Detect which cell encompasses the target text, then output its (x, y) center coordinate. 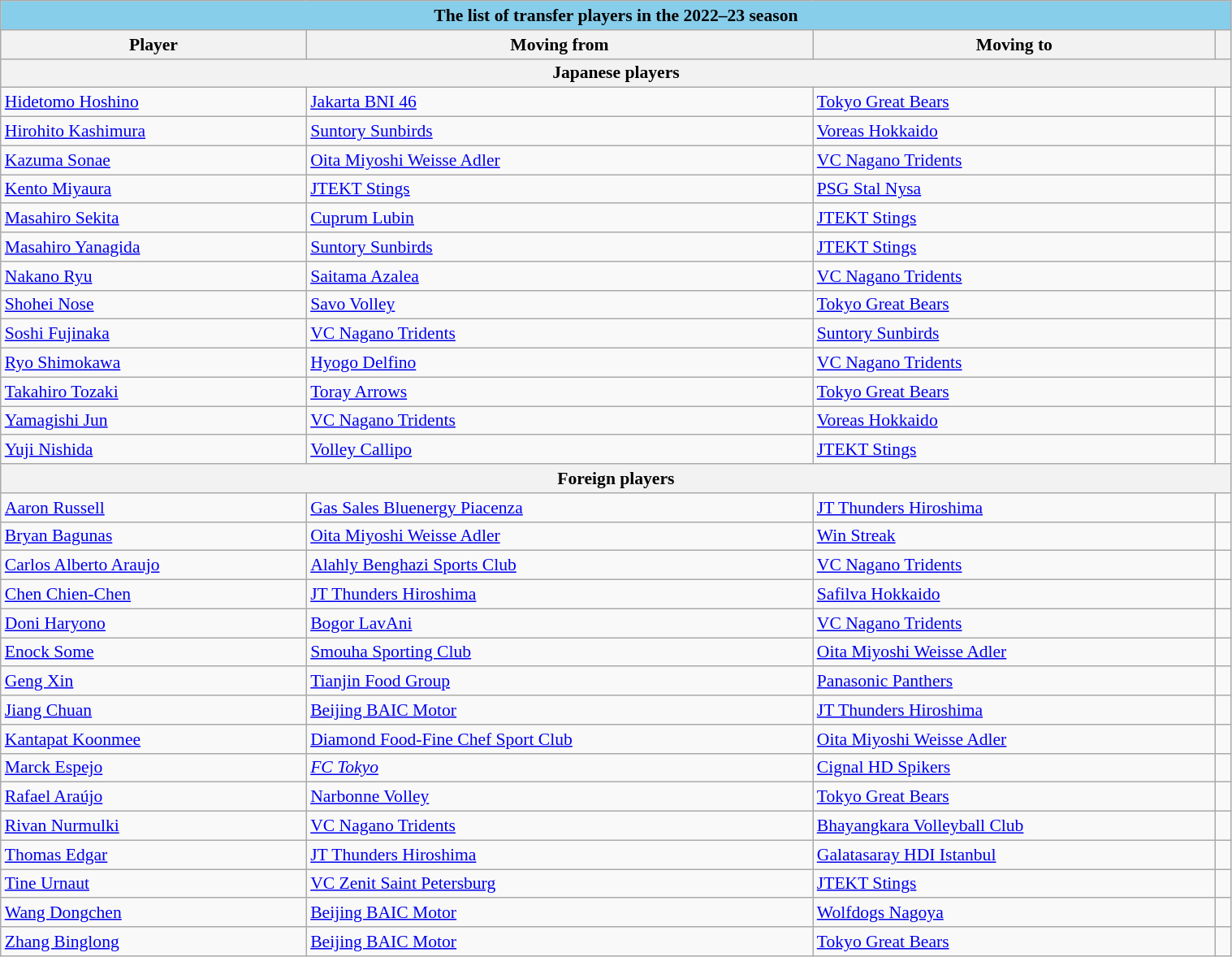
Panasonic Panthers (1014, 682)
Tianjin Food Group (560, 682)
Toray Arrows (560, 392)
Cignal HD Spikers (1014, 768)
Takahiro Tozaki (153, 392)
Wang Dongchen (153, 913)
Diamond Food-Fine Chef Sport Club (560, 739)
Zhang Binglong (153, 942)
Bogor LavAni (560, 623)
Kantapat Koonmee (153, 739)
Kazuma Sonae (153, 160)
Tine Urnaut (153, 884)
Alahly Benghazi Sports Club (560, 565)
Aaron Russell (153, 508)
Hidetomo Hoshino (153, 102)
Masahiro Sekita (153, 219)
Chen Chien-Chen (153, 595)
The list of transfer players in the 2022–23 season (616, 15)
Yamagishi Jun (153, 421)
Moving from (560, 45)
Doni Haryono (153, 623)
Jakarta BNI 46 (560, 102)
Savo Volley (560, 305)
Yuji Nishida (153, 450)
Moving to (1014, 45)
FC Tokyo (560, 768)
Soshi Fujinaka (153, 334)
VC Zenit Saint Petersburg (560, 884)
Wolfdogs Nagoya (1014, 913)
Kento Miyaura (153, 189)
Masahiro Yanagida (153, 247)
Japanese players (616, 73)
Smouha Sporting Club (560, 652)
Volley Callipo (560, 450)
Foreign players (616, 478)
Bryan Bagunas (153, 536)
Gas Sales Bluenergy Piacenza (560, 508)
Rivan Nurmulki (153, 826)
Safilva Hokkaido (1014, 595)
Jiang Chuan (153, 710)
Marck Espejo (153, 768)
Shohei Nose (153, 305)
Hyogo Delfino (560, 363)
Enock Some (153, 652)
Narbonne Volley (560, 797)
Nakano Ryu (153, 276)
Bhayangkara Volleyball Club (1014, 826)
Player (153, 45)
Cuprum Lubin (560, 219)
Carlos Alberto Araujo (153, 565)
Ryo Shimokawa (153, 363)
Saitama Azalea (560, 276)
Hirohito Kashimura (153, 132)
PSG Stal Nysa (1014, 189)
Thomas Edgar (153, 855)
Geng Xin (153, 682)
Galatasaray HDI Istanbul (1014, 855)
Win Streak (1014, 536)
Rafael Araújo (153, 797)
